Capture the cell that displays the provided text and extract its (x, y) central coordinate. 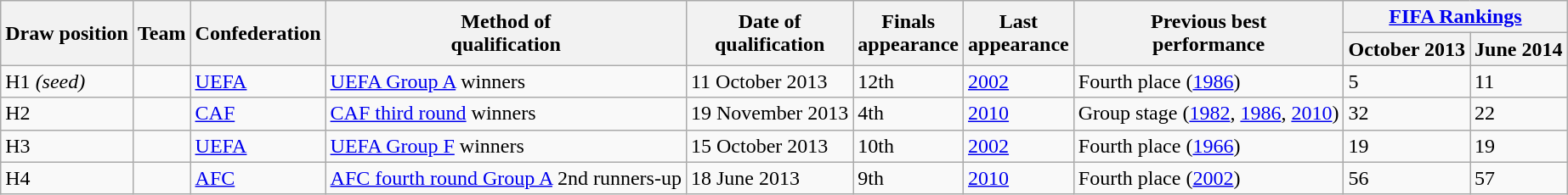
18 June 2013 (769, 178)
Fourth place (2002) (1209, 178)
H4 (67, 178)
UEFA Group A winners (506, 81)
19 November 2013 (769, 114)
Team (161, 33)
UEFA Group F winners (506, 146)
4th (909, 114)
11 (1519, 81)
CAF third round winners (506, 114)
H1 (seed) (67, 81)
Finalsappearance (909, 33)
H2 (67, 114)
11 October 2013 (769, 81)
AFC fourth round Group A 2nd runners-up (506, 178)
5 (1407, 81)
15 October 2013 (769, 146)
Method ofqualification (506, 33)
57 (1519, 178)
October 2013 (1407, 49)
32 (1407, 114)
Lastappearance (1019, 33)
Date ofqualification (769, 33)
Confederation (258, 33)
12th (909, 81)
Draw position (67, 33)
Fourth place (1966) (1209, 146)
H3 (67, 146)
CAF (258, 114)
Fourth place (1986) (1209, 81)
AFC (258, 178)
Previous bestperformance (1209, 33)
FIFA Rankings (1455, 17)
56 (1407, 178)
Group stage (1982, 1986, 2010) (1209, 114)
June 2014 (1519, 49)
9th (909, 178)
22 (1519, 114)
10th (909, 146)
